Provide the (x, y) coordinate of the cell's center where the given text is located.  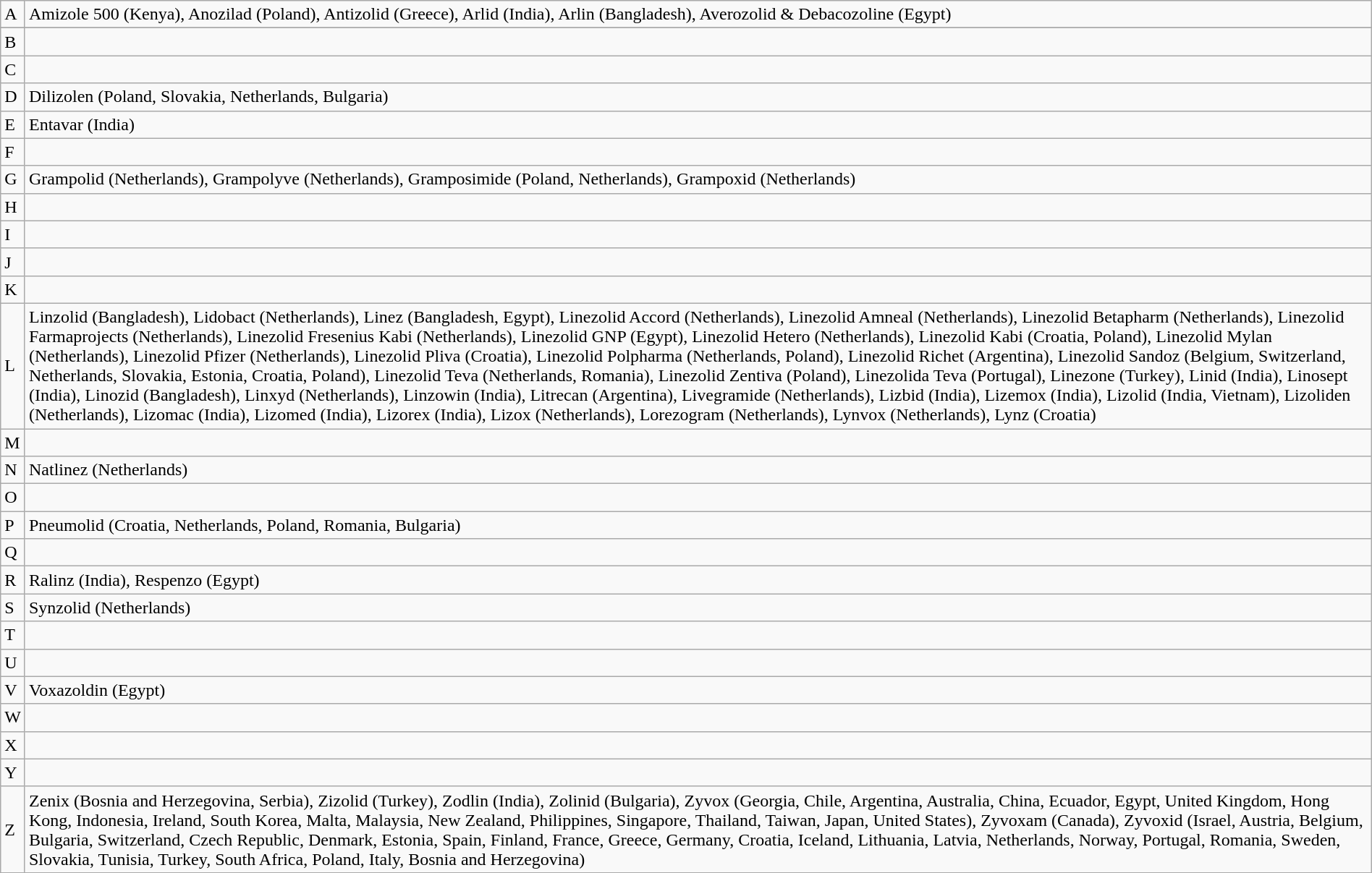
V (13, 690)
Pneumolid (Croatia, Netherlands, Poland, Romania, Bulgaria) (698, 525)
N (13, 470)
Dilizolen (Poland, Slovakia, Netherlands, Bulgaria) (698, 97)
F (13, 152)
Voxazoldin (Egypt) (698, 690)
Y (13, 772)
D (13, 97)
Ralinz (India), Respenzo (Egypt) (698, 580)
T (13, 635)
L (13, 366)
Q (13, 553)
Entavar (India) (698, 124)
X (13, 745)
Natlinez (Netherlands) (698, 470)
S (13, 608)
C (13, 69)
P (13, 525)
M (13, 442)
O (13, 498)
R (13, 580)
Synzolid (Netherlands) (698, 608)
U (13, 663)
Grampolid (Netherlands), Grampolyve (Netherlands), Gramposimide (Poland, Netherlands), Grampoxid (Netherlands) (698, 179)
G (13, 179)
J (13, 262)
I (13, 234)
K (13, 289)
Amizole 500 (Kenya), Anozilad (Poland), Antizolid (Greece), Arlid (India), Arlin (Bangladesh), Averozolid & Debacozoline (Egypt) (698, 14)
Z (13, 829)
A (13, 14)
B (13, 42)
E (13, 124)
W (13, 717)
H (13, 207)
